Find where the given text appears and provide that cell's center as (X, Y) coordinate. 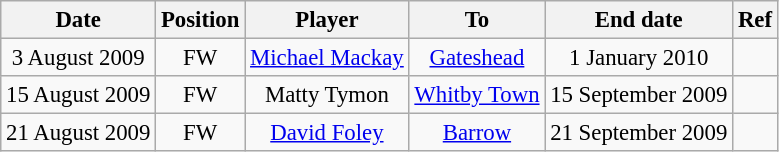
21 August 2009 (78, 133)
Ref (756, 20)
21 September 2009 (639, 133)
Whitby Town (477, 95)
End date (639, 20)
Date (78, 20)
To (477, 20)
1 January 2010 (639, 58)
15 August 2009 (78, 95)
Barrow (477, 133)
3 August 2009 (78, 58)
15 September 2009 (639, 95)
Matty Tymon (327, 95)
David Foley (327, 133)
Gateshead (477, 58)
Player (327, 20)
Position (200, 20)
Michael Mackay (327, 58)
